Provide the [x, y] coordinate of the cell's center where the given text is located.  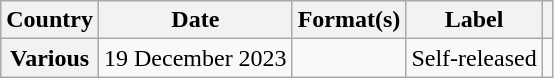
Date [195, 20]
Various [50, 58]
Country [50, 20]
19 December 2023 [195, 58]
Self-released [474, 58]
Format(s) [349, 20]
Label [474, 20]
